Search for the cell housing the specified text and yield its (X, Y) center coordinate. 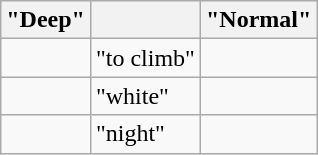
"to climb" (145, 58)
"Deep" (46, 20)
"white" (145, 96)
"night" (145, 134)
"Normal" (258, 20)
